From the cell containing the given text, extract its center point as [X, Y] coordinate. 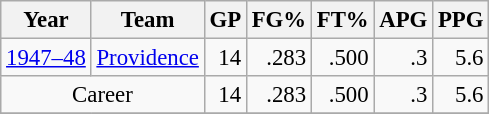
Career [102, 95]
Year [46, 20]
FT% [342, 20]
1947–48 [46, 58]
Providence [148, 58]
PPG [461, 20]
FG% [278, 20]
Team [148, 20]
GP [225, 20]
APG [404, 20]
